Find where the given text appears and provide that cell's center as (X, Y) coordinate. 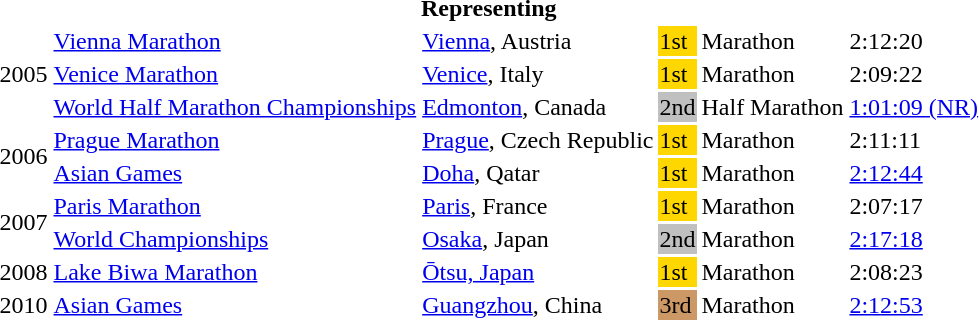
Guangzhou, China (538, 305)
Venice Marathon (235, 74)
Doha, Qatar (538, 173)
Half Marathon (772, 107)
World Championships (235, 239)
Paris, France (538, 206)
Vienna, Austria (538, 41)
Venice, Italy (538, 74)
Prague Marathon (235, 140)
World Half Marathon Championships (235, 107)
Osaka, Japan (538, 239)
Vienna Marathon (235, 41)
Paris Marathon (235, 206)
3rd (678, 305)
Lake Biwa Marathon (235, 272)
Prague, Czech Republic (538, 140)
Edmonton, Canada (538, 107)
Ōtsu, Japan (538, 272)
